Scan for the cell matching the given text and deliver its (X, Y) coordinate at center. 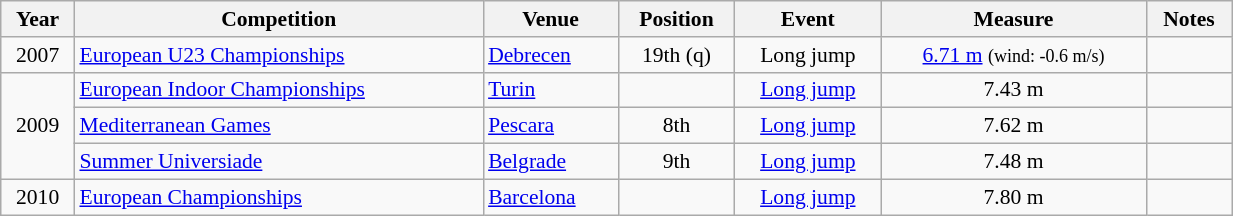
Summer Universiade (278, 162)
19th (q) (676, 55)
European U23 Championships (278, 55)
Turin (550, 90)
Year (38, 19)
2009 (38, 126)
Mediterranean Games (278, 126)
7.43 m (1014, 90)
9th (676, 162)
Competition (278, 19)
Notes (1188, 19)
Pescara (550, 126)
Measure (1014, 19)
7.80 m (1014, 197)
Belgrade (550, 162)
Barcelona (550, 197)
2010 (38, 197)
European Championships (278, 197)
Debrecen (550, 55)
European Indoor Championships (278, 90)
Venue (550, 19)
6.71 m (wind: -0.6 m/s) (1014, 55)
7.62 m (1014, 126)
Event (808, 19)
7.48 m (1014, 162)
Position (676, 19)
8th (676, 126)
2007 (38, 55)
